Pinpoint the cell where the given text exists, returning its (x, y) midpoint coordinate. 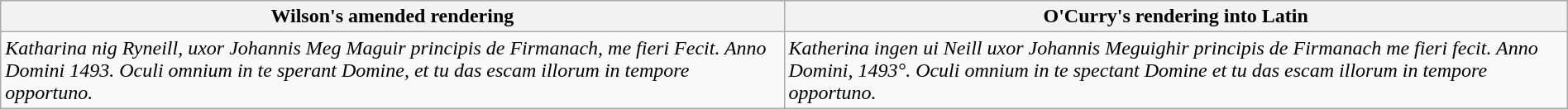
Wilson's amended rendering (392, 17)
O'Curry's rendering into Latin (1176, 17)
